Return the [x, y] coordinate for the center point of the cell that contains the specified text.  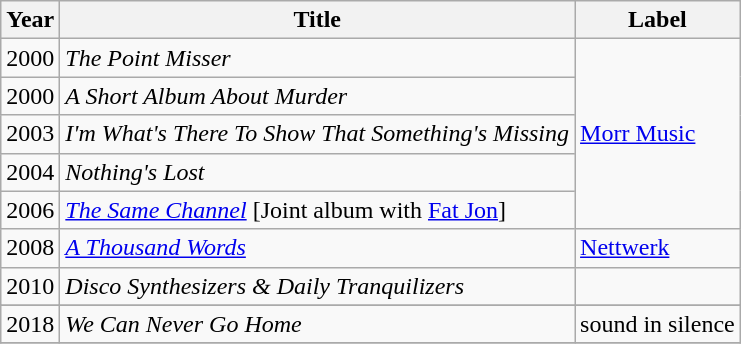
2006 [30, 210]
A Thousand Words [318, 248]
Nothing's Lost [318, 172]
Morr Music [658, 134]
2010 [30, 286]
Disco Synthesizers & Daily Tranquilizers [318, 286]
Label [658, 20]
2003 [30, 134]
2018 [30, 324]
I'm What's There To Show That Something's Missing [318, 134]
2008 [30, 248]
Nettwerk [658, 248]
A Short Album About Murder [318, 96]
2004 [30, 172]
Year [30, 20]
The Point Misser [318, 58]
The Same Channel [Joint album with Fat Jon] [318, 210]
Title [318, 20]
We Can Never Go Home [318, 324]
sound in silence [658, 324]
